Identify which cell holds the provided text, then report its [x, y] central coordinate. 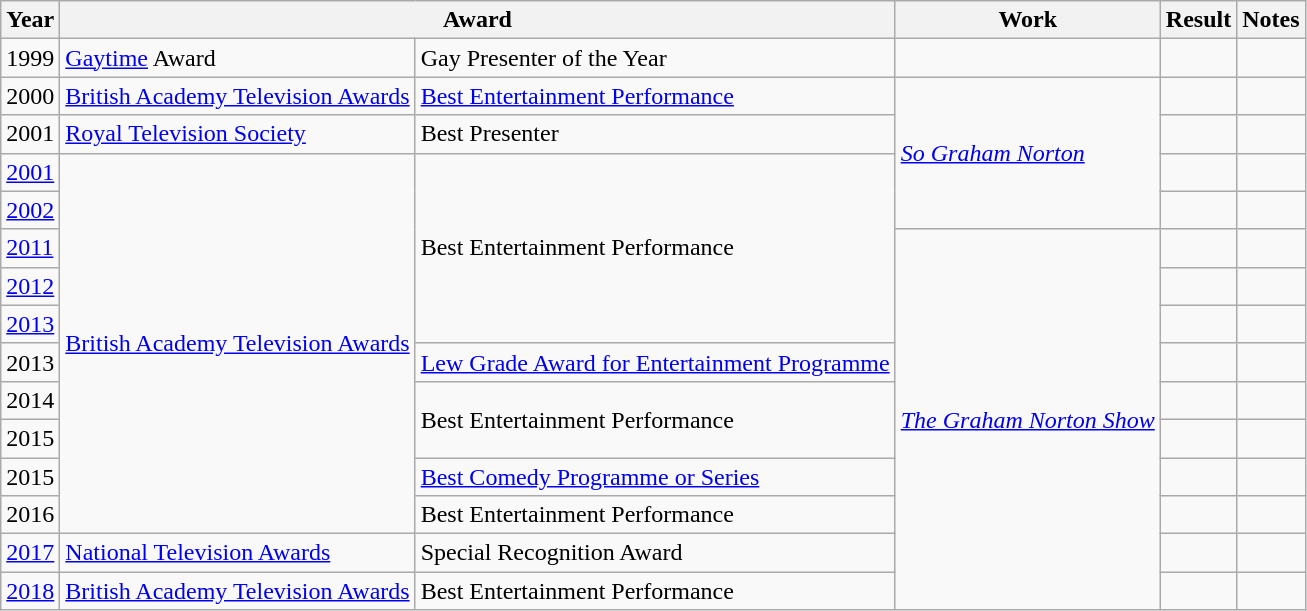
Work [1028, 20]
2018 [30, 591]
2017 [30, 553]
2016 [30, 515]
Royal Television Society [238, 134]
Lew Grade Award for Entertainment Programme [655, 362]
Gay Presenter of the Year [655, 58]
2000 [30, 96]
2002 [30, 210]
1999 [30, 58]
The Graham Norton Show [1028, 420]
2014 [30, 400]
Result [1198, 20]
Award [478, 20]
So Graham Norton [1028, 153]
Notes [1271, 20]
2011 [30, 248]
Best Comedy Programme or Series [655, 477]
2012 [30, 286]
Best Presenter [655, 134]
National Television Awards [238, 553]
Special Recognition Award [655, 553]
Year [30, 20]
Gaytime Award [238, 58]
